Return the (x, y) coordinate for the center point of the cell that contains the specified text.  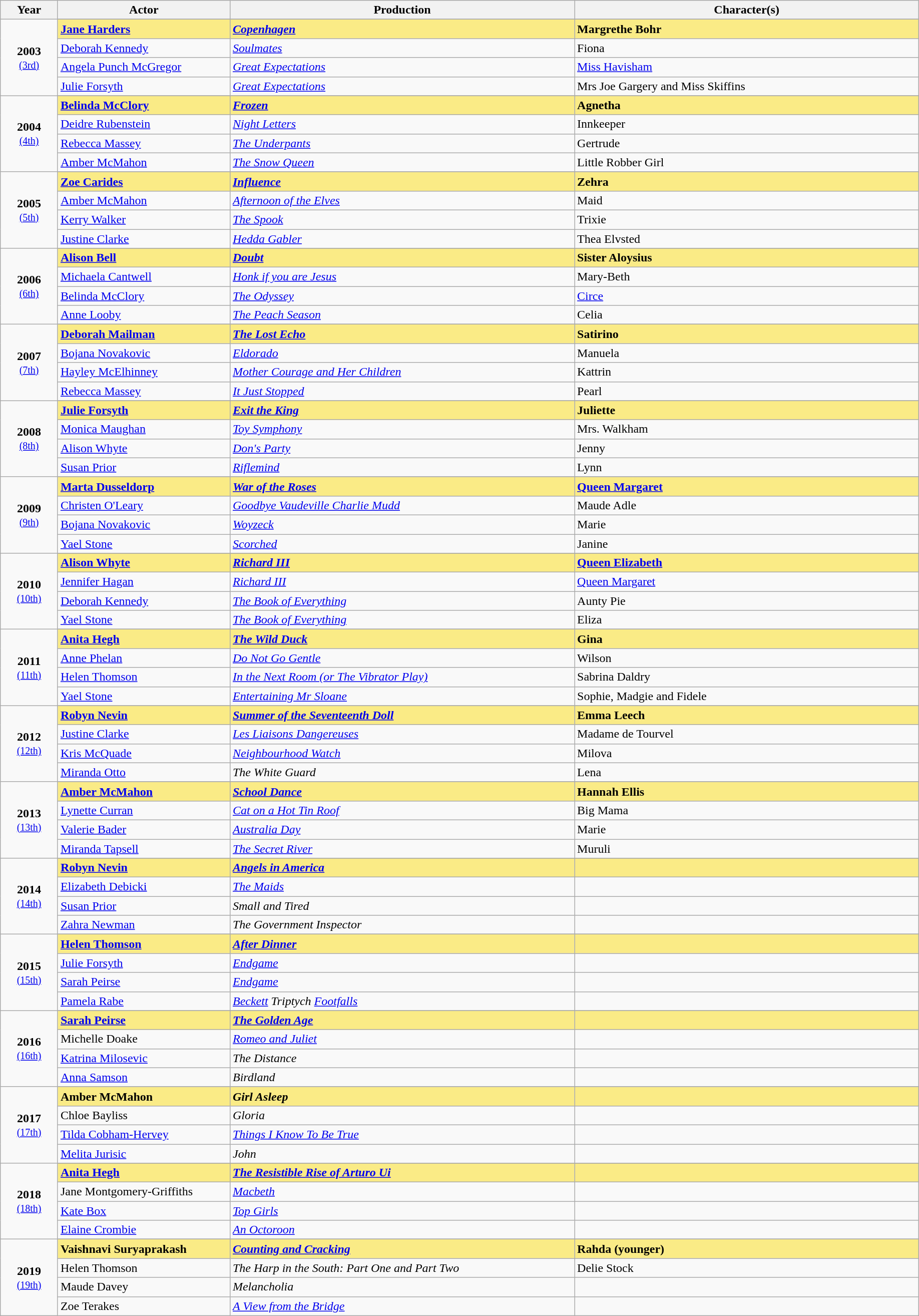
Anna Samson (144, 1077)
Hayley McElhinney (144, 372)
Elizabeth Debicki (144, 887)
Michaela Cantwell (144, 277)
Zoe Terakes (144, 1306)
Zoe Carides (144, 181)
Thea Elvsted (747, 239)
Miranda Tapsell (144, 849)
2008(8th) (29, 439)
Tilda Cobham-Hervey (144, 1134)
Queen Elizabeth (747, 563)
Elaine Crombie (144, 1230)
Eldorado (402, 353)
Honk if you are Jesus (402, 277)
2015(15th) (29, 972)
Zehra (747, 181)
Sophie, Madgie and Fidele (747, 696)
Milova (747, 753)
Pamela Rabe (144, 1001)
Maude Davey (144, 1287)
Miranda Otto (144, 772)
Beckett Triptych Footfalls (402, 1001)
Gertrude (747, 143)
Goodbye Vaudeville Charlie Mudd (402, 505)
Australia Day (402, 829)
Janine (747, 543)
Big Mama (747, 810)
The Distance (402, 1058)
2003(3rd) (29, 58)
Gina (747, 639)
Macbeth (402, 1192)
Monica Maughan (144, 429)
Gloria (402, 1115)
The Peach Season (402, 315)
The Government Inspector (402, 925)
Melita Jurisic (144, 1153)
Madame de Tourvel (747, 734)
Angela Punch McGregor (144, 67)
2005(5th) (29, 210)
Circe (747, 296)
Lena (747, 772)
Night Letters (402, 124)
2016(16th) (29, 1049)
Melancholia (402, 1287)
Little Robber Girl (747, 162)
Eliza (747, 620)
Manuela (747, 353)
Birdland (402, 1077)
After Dinner (402, 944)
Les Liaisons Dangereuses (402, 734)
Vaishnavi Suryaprakash (144, 1249)
Maude Adle (747, 505)
Woyzeck (402, 524)
Character(s) (747, 10)
Kris McQuade (144, 753)
Lynette Curran (144, 810)
Miss Havisham (747, 67)
Aunty Pie (747, 601)
Scorched (402, 543)
Do Not Go Gentle (402, 658)
2013(13th) (29, 820)
Kate Box (144, 1211)
Deidre Rubenstein (144, 124)
Top Girls (402, 1211)
2014(14th) (29, 896)
Neighbourhood Watch (402, 753)
Production (402, 10)
2004(4th) (29, 134)
Afternoon of the Elves (402, 200)
Delie Stock (747, 1268)
Alison Bell (144, 258)
2010(10th) (29, 591)
Juliette (747, 410)
Counting and Cracking (402, 1249)
2012(12th) (29, 744)
Muruli (747, 849)
Small and Tired (402, 906)
Soulmates (402, 48)
Pearl (747, 391)
Sabrina Daldry (747, 677)
Kattrin (747, 372)
Romeo and Juliet (402, 1039)
Hannah Ellis (747, 791)
Things I Know To Be True (402, 1134)
Mother Courage and Her Children (402, 372)
Jane Montgomery-Griffiths (144, 1192)
Rahda (younger) (747, 1249)
School Dance (402, 791)
Anne Phelan (144, 658)
The Snow Queen (402, 162)
The Golden Age (402, 1020)
Entertaining Mr Sloane (402, 696)
Innkeeper (747, 124)
The Harp in the South: Part One and Part Two (402, 1268)
Marta Dusseldorp (144, 486)
2019(19th) (29, 1277)
Mrs. Walkham (747, 429)
It Just Stopped (402, 391)
Riflemind (402, 467)
Trixie (747, 219)
Mrs Joe Gargery and Miss Skiffins (747, 86)
Actor (144, 10)
2009(9th) (29, 515)
A View from the Bridge (402, 1306)
Wilson (747, 658)
Toy Symphony (402, 429)
Chloe Bayliss (144, 1115)
Cat on a Hot Tin Roof (402, 810)
Margrethe Bohr (747, 29)
The Resistible Rise of Arturo Ui (402, 1173)
Doubt (402, 258)
Exit the King (402, 410)
John (402, 1153)
Anne Looby (144, 315)
Valerie Bader (144, 829)
Hedda Gabler (402, 239)
Copenhagen (402, 29)
Sister Aloysius (747, 258)
Maid (747, 200)
Agnetha (747, 105)
2006(6th) (29, 286)
2007(7th) (29, 363)
Celia (747, 315)
An Octoroon (402, 1230)
Jane Harders (144, 29)
The Wild Duck (402, 639)
Deborah Mailman (144, 334)
2018(18th) (29, 1201)
The Odyssey (402, 296)
Frozen (402, 105)
Katrina Milosevic (144, 1058)
Kerry Walker (144, 219)
2011(11th) (29, 668)
Summer of the Seventeenth Doll (402, 715)
The Lost Echo (402, 334)
Emma Leech (747, 715)
Christen O'Leary (144, 505)
Michelle Doake (144, 1039)
The White Guard (402, 772)
Year (29, 10)
Zahra Newman (144, 925)
Lynn (747, 467)
Influence (402, 181)
Jennifer Hagan (144, 582)
The Underpants (402, 143)
The Secret River (402, 849)
The Spook (402, 219)
Satirino (747, 334)
In the Next Room (or The Vibrator Play) (402, 677)
Jenny (747, 448)
Fiona (747, 48)
2017(17th) (29, 1125)
Don's Party (402, 448)
Mary-Beth (747, 277)
Angels in America (402, 868)
War of the Roses (402, 486)
The Maids (402, 887)
Girl Asleep (402, 1096)
